Return [X, Y] of the center of cell containing provided text 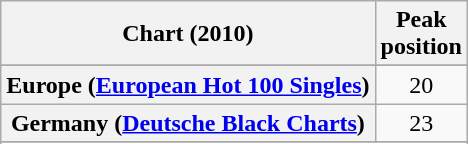
20 [421, 85]
Chart (2010) [188, 34]
Peakposition [421, 34]
Europe (European Hot 100 Singles) [188, 85]
Germany (Deutsche Black Charts) [188, 123]
23 [421, 123]
